Determine the (x, y) coordinate at the center of the cell enclosing the given text.  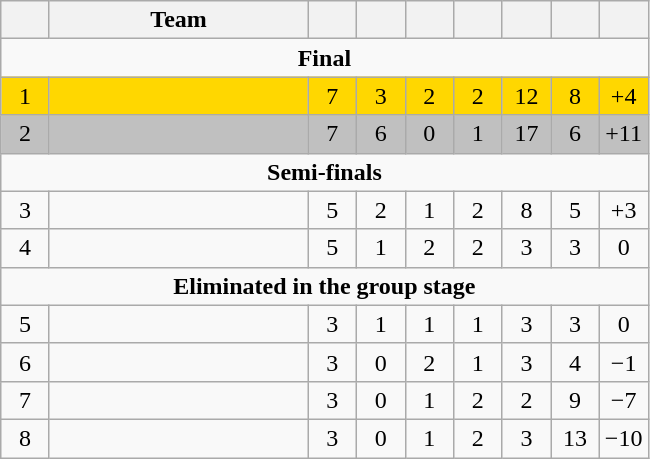
Semi-finals (324, 172)
Eliminated in the group stage (324, 286)
−10 (624, 438)
Team (178, 20)
−1 (624, 362)
−7 (624, 400)
17 (526, 134)
+4 (624, 96)
13 (576, 438)
12 (526, 96)
9 (576, 400)
+3 (624, 210)
Final (324, 58)
+11 (624, 134)
